Determine the (x, y) coordinate at the center of the cell enclosing the given text.  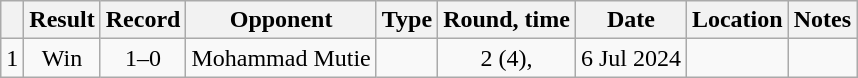
6 Jul 2024 (630, 58)
1 (12, 58)
Date (630, 20)
Mohammad Mutie (281, 58)
Notes (822, 20)
Result (62, 20)
Record (143, 20)
Type (406, 20)
Location (737, 20)
Opponent (281, 20)
2 (4), (507, 58)
1–0 (143, 58)
Round, time (507, 20)
Win (62, 58)
